Return the (X, Y) coordinate for the center point of the cell that contains the specified text.  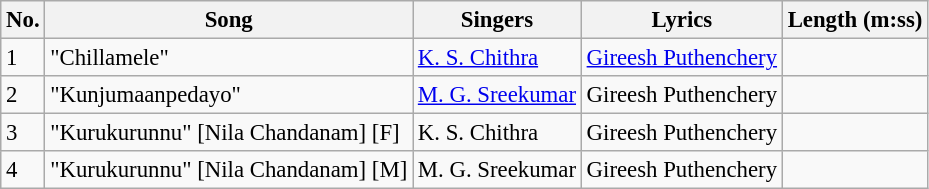
3 (23, 133)
1 (23, 58)
Lyrics (682, 20)
Singers (498, 20)
Length (m:ss) (854, 20)
"Chillamele" (229, 58)
Song (229, 20)
2 (23, 95)
"Kunjumaanpedayo" (229, 95)
4 (23, 170)
No. (23, 20)
"Kurukurunnu" [Nila Chandanam] [M] (229, 170)
"Kurukurunnu" [Nila Chandanam] [F] (229, 133)
